Identify which cell holds the provided text, then report its [x, y] central coordinate. 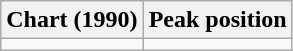
Peak position [218, 20]
Chart (1990) [72, 20]
